Detect which cell encompasses the target text, then output its (X, Y) center coordinate. 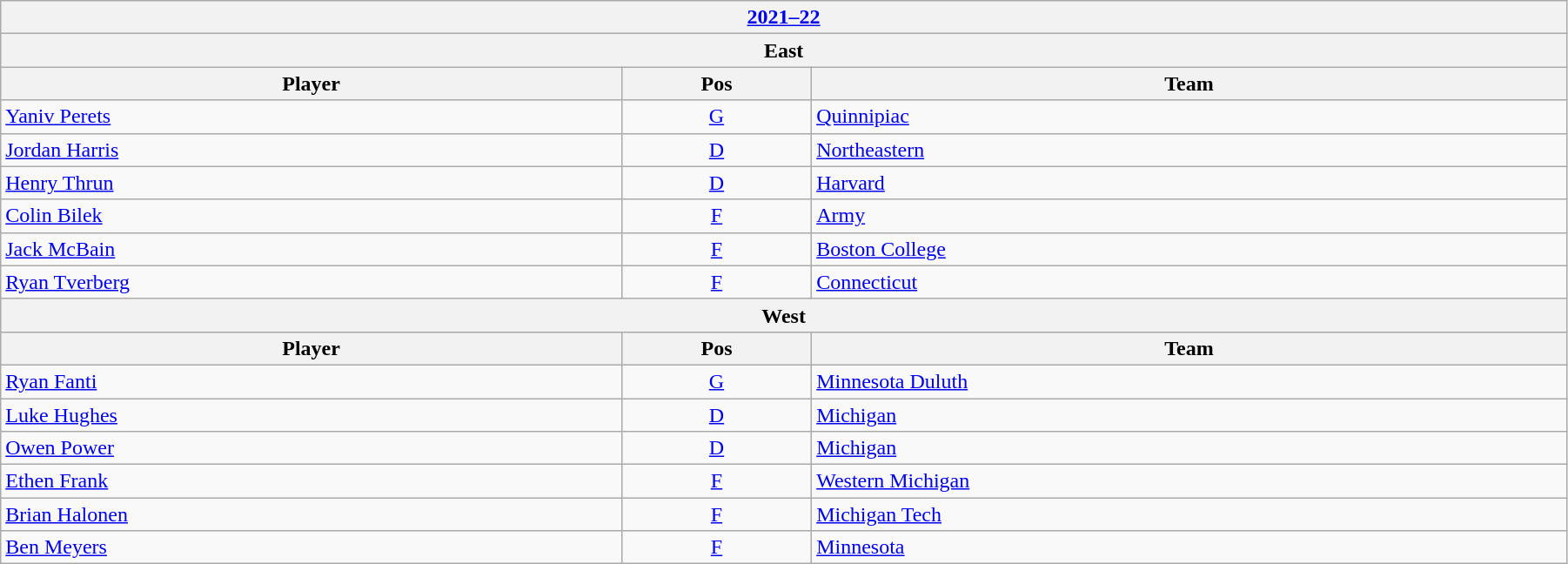
Jack McBain (312, 249)
Henry Thrun (312, 183)
Harvard (1189, 183)
Brian Halonen (312, 514)
Ryan Tverberg (312, 282)
Colin Bilek (312, 216)
Minnesota Duluth (1189, 381)
East (784, 50)
West (784, 315)
Minnesota (1189, 547)
Ethen Frank (312, 481)
2021–22 (784, 17)
Boston College (1189, 249)
Western Michigan (1189, 481)
Luke Hughes (312, 415)
Northeastern (1189, 150)
Yaniv Perets (312, 117)
Ryan Fanti (312, 381)
Owen Power (312, 448)
Jordan Harris (312, 150)
Connecticut (1189, 282)
Army (1189, 216)
Ben Meyers (312, 547)
Quinnipiac (1189, 117)
Michigan Tech (1189, 514)
